For the text-containing cell, return its midpoint in (x, y) coordinate format. 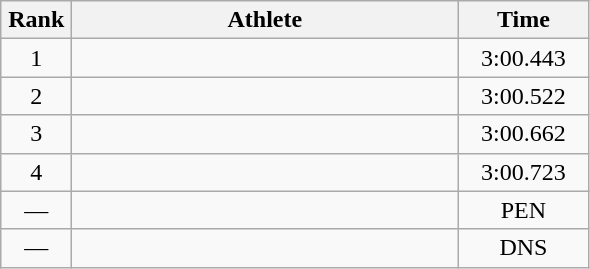
3:00.662 (524, 134)
3:00.522 (524, 96)
DNS (524, 248)
Rank (36, 20)
3:00.443 (524, 58)
3:00.723 (524, 172)
Time (524, 20)
PEN (524, 210)
1 (36, 58)
2 (36, 96)
3 (36, 134)
Athlete (265, 20)
4 (36, 172)
